Determine the (x, y) coordinate at the center of the cell enclosing the given text.  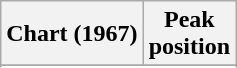
Peak position (189, 34)
Chart (1967) (72, 34)
